Provide the (x, y) coordinate of the cell's center where the given text is located.  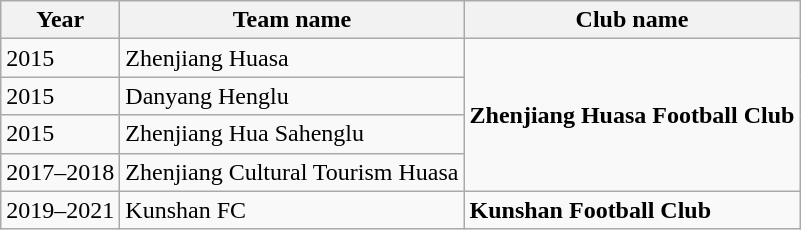
Zhenjiang Cultural Tourism Huasa (292, 172)
Kunshan FC (292, 210)
Team name (292, 20)
Club name (632, 20)
Zhenjiang Hua Sahenglu (292, 134)
Kunshan Football Club (632, 210)
2017–2018 (60, 172)
Zhenjiang Huasa Football Club (632, 115)
Zhenjiang Huasa (292, 58)
2019–2021 (60, 210)
Danyang Henglu (292, 96)
Year (60, 20)
